Search for the cell housing the specified text and yield its (X, Y) center coordinate. 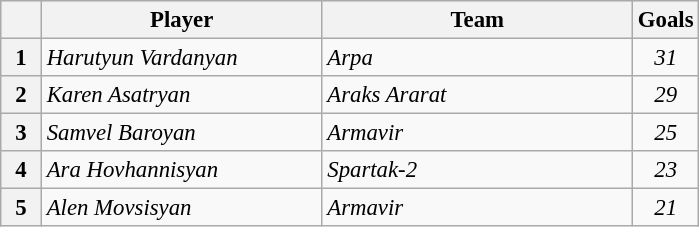
Alen Movsisyan (182, 208)
Samvel Baroyan (182, 133)
Karen Asatryan (182, 95)
3 (22, 133)
21 (666, 208)
5 (22, 208)
2 (22, 95)
Team (478, 20)
25 (666, 133)
Arpa (478, 58)
31 (666, 58)
Spartak-2 (478, 170)
Player (182, 20)
Ara Hovhannisyan (182, 170)
4 (22, 170)
Harutyun Vardanyan (182, 58)
Goals (666, 20)
29 (666, 95)
1 (22, 58)
Araks Ararat (478, 95)
23 (666, 170)
